Detect which cell encompasses the target text, then output its (X, Y) center coordinate. 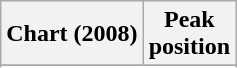
Chart (2008) (72, 34)
Peak position (189, 34)
